Determine the [x, y] coordinate at the center of the cell enclosing the given text.  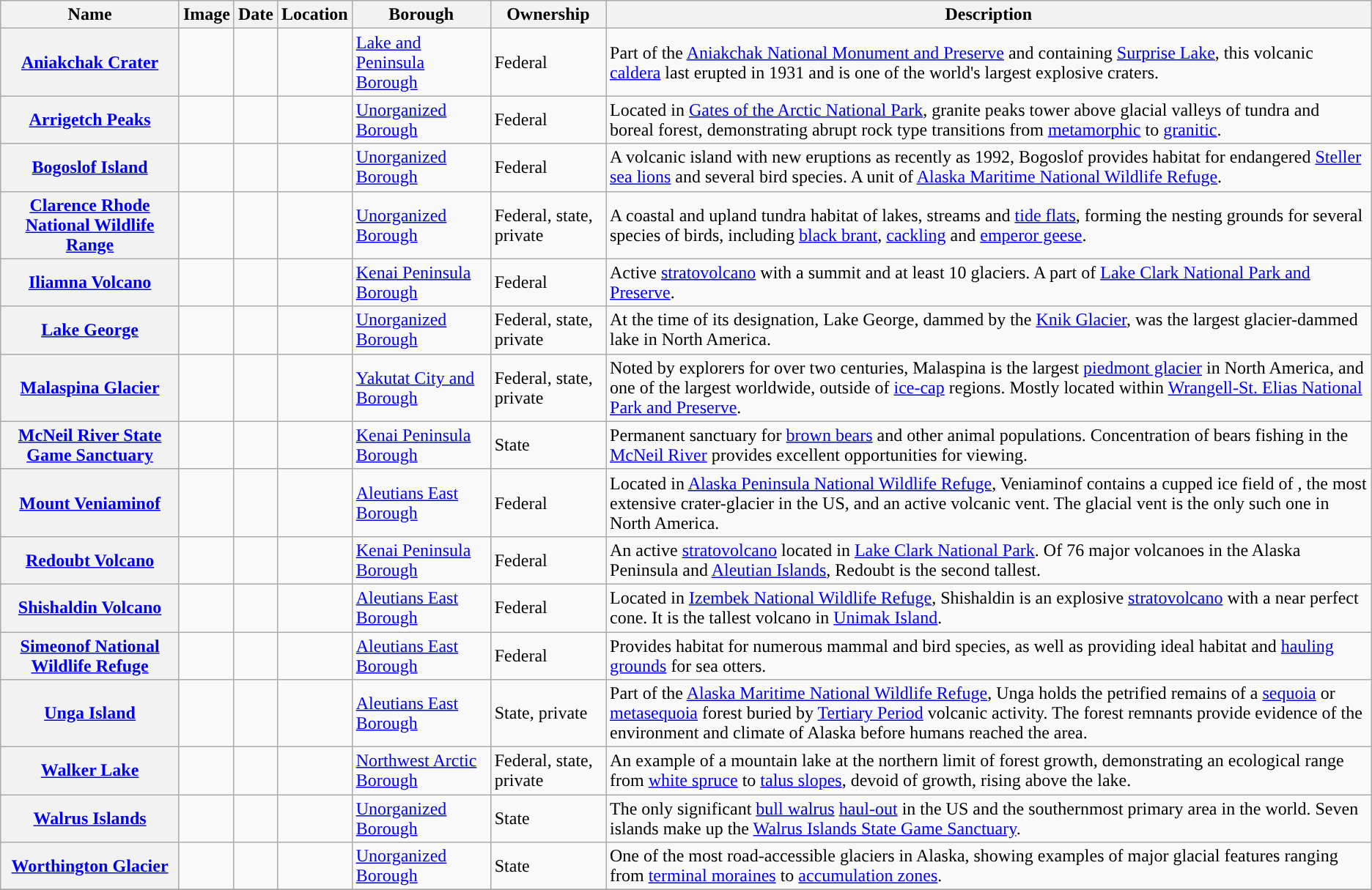
Ownership [548, 15]
Walrus Islands [90, 819]
Description [988, 15]
Iliamna Volcano [90, 283]
Unga Island [90, 713]
Aniakchak Crater [90, 62]
Arrigetch Peaks [90, 120]
Simeonof National Wildlife Refuge [90, 655]
Worthington Glacier [90, 866]
Redoubt Volcano [90, 560]
Bogoslof Island [90, 167]
Active stratovolcano with a summit and at least 10 glaciers. A part of Lake Clark National Park and Preserve. [988, 283]
Lake George [90, 330]
Clarence Rhode National Wildlife Range [90, 225]
Name [90, 15]
Northwest Arctic Borough [421, 771]
Location [314, 15]
Mount Veniaminof [90, 503]
Lake and Peninsula Borough [421, 62]
Borough [421, 15]
Image [207, 15]
Date [255, 15]
At the time of its designation, Lake George, dammed by the Knik Glacier, was the largest glacier-dammed lake in North America. [988, 330]
Yakutat City and Borough [421, 387]
Malaspina Glacier [90, 387]
Shishaldin Volcano [90, 608]
McNeil River State Game Sanctuary [90, 445]
State, private [548, 713]
Provides habitat for numerous mammal and bird species, as well as providing ideal habitat and hauling grounds for sea otters. [988, 655]
One of the most road-accessible glaciers in Alaska, showing examples of major glacial features ranging from terminal moraines to accumulation zones. [988, 866]
Walker Lake [90, 771]
